Return the (x, y) coordinate for the center point of the cell that contains the specified text.  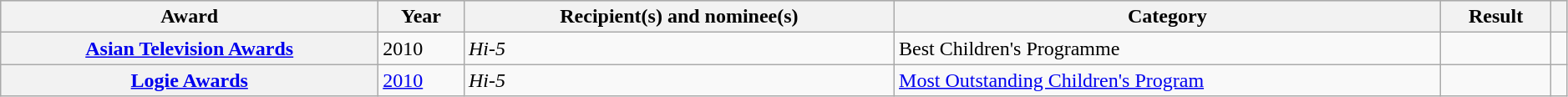
Best Children's Programme (1168, 48)
Most Outstanding Children's Program (1168, 80)
Recipient(s) and nominee(s) (678, 17)
Asian Television Awards (190, 48)
Award (190, 17)
Logie Awards (190, 80)
Category (1168, 17)
Result (1495, 17)
Year (421, 17)
